Capture the cell that displays the provided text and extract its (X, Y) central coordinate. 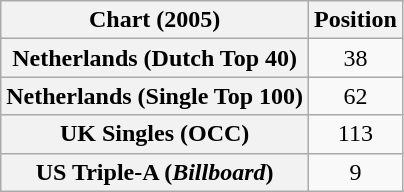
38 (356, 58)
UK Singles (OCC) (155, 134)
113 (356, 134)
9 (356, 172)
Netherlands (Single Top 100) (155, 96)
Position (356, 20)
62 (356, 96)
US Triple-A (Billboard) (155, 172)
Netherlands (Dutch Top 40) (155, 58)
Chart (2005) (155, 20)
